For the text-containing cell, return its midpoint in (x, y) coordinate format. 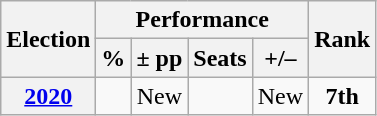
+/– (280, 58)
7th (342, 96)
Rank (342, 39)
Election (48, 39)
Seats (220, 58)
% (114, 58)
Performance (202, 20)
± pp (160, 58)
2020 (48, 96)
